From the cell containing the given text, extract its center point as (x, y) coordinate. 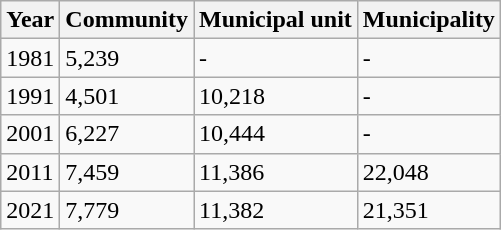
4,501 (127, 96)
7,459 (127, 172)
11,386 (276, 172)
1981 (30, 58)
2011 (30, 172)
11,382 (276, 210)
Municipality (428, 20)
10,218 (276, 96)
Community (127, 20)
1991 (30, 96)
22,048 (428, 172)
Year (30, 20)
Municipal unit (276, 20)
6,227 (127, 134)
5,239 (127, 58)
10,444 (276, 134)
21,351 (428, 210)
2021 (30, 210)
7,779 (127, 210)
2001 (30, 134)
